For the text-containing cell, return its midpoint in (X, Y) coordinate format. 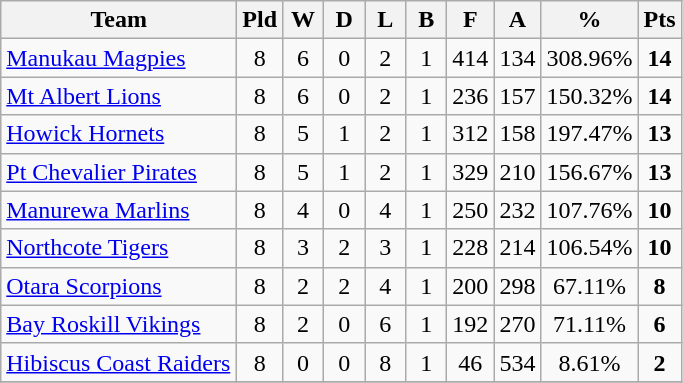
197.47% (590, 134)
134 (518, 58)
232 (518, 210)
Pts (660, 20)
W (304, 20)
Bay Roskill Vikings (119, 324)
Otara Scorpions (119, 286)
312 (470, 134)
Hibiscus Coast Raiders (119, 362)
156.67% (590, 172)
8.61% (590, 362)
46 (470, 362)
236 (470, 96)
Northcote Tigers (119, 248)
157 (518, 96)
71.11% (590, 324)
414 (470, 58)
A (518, 20)
534 (518, 362)
% (590, 20)
Pld (260, 20)
150.32% (590, 96)
Howick Hornets (119, 134)
158 (518, 134)
D (344, 20)
298 (518, 286)
Manukau Magpies (119, 58)
308.96% (590, 58)
Pt Chevalier Pirates (119, 172)
B (426, 20)
107.76% (590, 210)
Team (119, 20)
228 (470, 248)
200 (470, 286)
Manurewa Marlins (119, 210)
210 (518, 172)
106.54% (590, 248)
F (470, 20)
329 (470, 172)
Mt Albert Lions (119, 96)
270 (518, 324)
192 (470, 324)
L (386, 20)
67.11% (590, 286)
214 (518, 248)
250 (470, 210)
